Detect which cell encompasses the target text, then output its [X, Y] center coordinate. 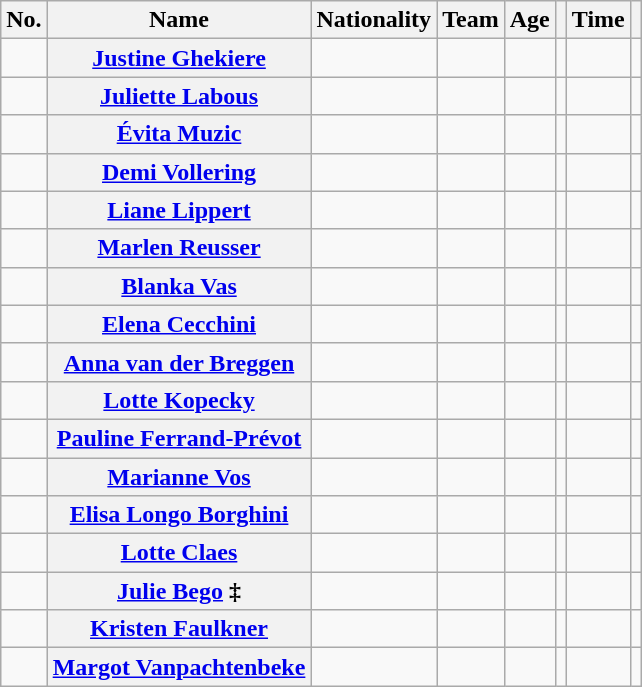
Juliette Labous [179, 96]
Margot Vanpachtenbeke [179, 667]
No. [24, 20]
Évita Muzic [179, 134]
Lotte Claes [179, 553]
Team [471, 20]
Age [530, 20]
Kristen Faulkner [179, 629]
Julie Bego ‡ [179, 591]
Justine Ghekiere [179, 58]
Elena Cecchini [179, 324]
Lotte Kopecky [179, 400]
Anna van der Breggen [179, 362]
Time [598, 20]
Elisa Longo Borghini [179, 515]
Nationality [374, 20]
Marianne Vos [179, 477]
Blanka Vas [179, 286]
Pauline Ferrand-Prévot [179, 438]
Liane Lippert [179, 210]
Marlen Reusser [179, 248]
Name [179, 20]
Demi Vollering [179, 172]
